Return [x, y] of the center of cell containing provided text 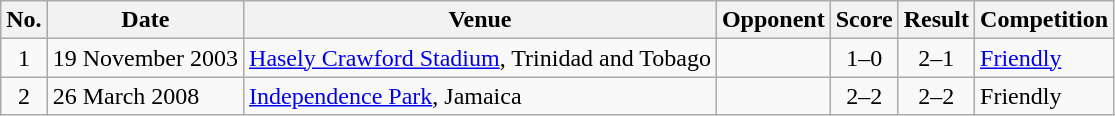
2 [24, 96]
Hasely Crawford Stadium, Trinidad and Tobago [480, 58]
Result [936, 20]
26 March 2008 [145, 96]
Competition [1044, 20]
2–1 [936, 58]
No. [24, 20]
Independence Park, Jamaica [480, 96]
Venue [480, 20]
Opponent [773, 20]
Date [145, 20]
1–0 [864, 58]
Score [864, 20]
19 November 2003 [145, 58]
1 [24, 58]
